Pinpoint the cell where the given text exists, returning its [x, y] midpoint coordinate. 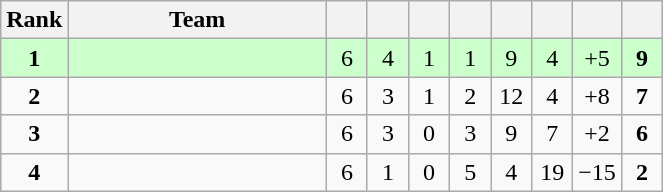
+2 [598, 134]
+8 [598, 96]
5 [470, 172]
Rank [34, 20]
Team [198, 20]
−15 [598, 172]
12 [512, 96]
+5 [598, 58]
19 [552, 172]
